Locate the cell with the specified text and output its [x, y] center coordinate. 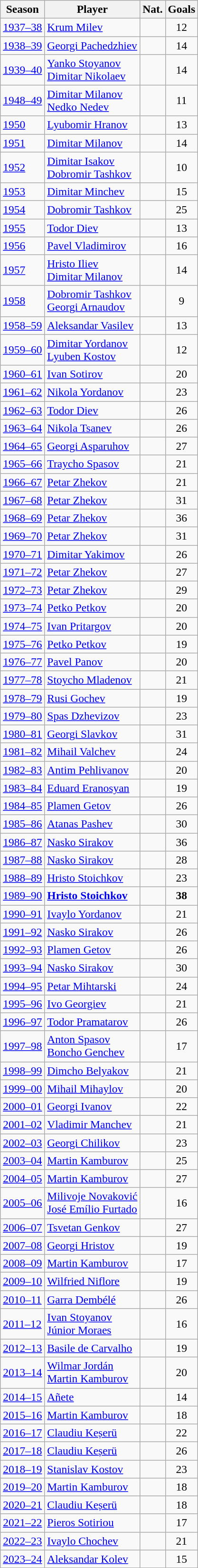
Georgi Pachedzhiev [92, 45]
1981–82 [23, 752]
Petar Mihtarski [92, 986]
1939–40 [23, 69]
1996–97 [23, 1022]
1993–94 [23, 968]
Atanas Pashev [92, 824]
1967–68 [23, 500]
1989–90 [23, 896]
2012–13 [23, 1348]
38 [181, 896]
1987–88 [23, 860]
2002–03 [23, 1142]
1992–93 [23, 950]
Ivan Sotirov [92, 374]
2015–16 [23, 1415]
10 [181, 167]
1988–89 [23, 878]
1997–98 [23, 1046]
1962–63 [23, 410]
1966–67 [23, 482]
Georgi Chilikov [92, 1142]
1948–49 [23, 101]
Dimitar Milanov Nedko Nedev [92, 101]
29 [181, 590]
1985–86 [23, 824]
1961–62 [23, 392]
Georgi Slavkov [92, 734]
1953 [23, 191]
1977–78 [23, 680]
2004–05 [23, 1178]
1980–81 [23, 734]
9 [181, 301]
Rusi Gochev [92, 698]
2003–04 [23, 1160]
2000–01 [23, 1106]
Mihail Valchev [92, 752]
1950 [23, 125]
Stoycho Mladenov [92, 680]
2019–20 [23, 1487]
Eduard Eranosyan [92, 788]
Dobromir Tashkov Georgi Arnaudov [92, 301]
2005–06 [23, 1203]
Antim Pehlivanov [92, 770]
2014–15 [23, 1397]
1969–70 [23, 536]
Dimitar Yordanov Lyuben Kostov [92, 350]
2007–08 [23, 1245]
Hristo Iliev Dimitar Milanov [92, 270]
1972–73 [23, 590]
1937–38 [23, 27]
Pieros Sotiriou [92, 1523]
1999–00 [23, 1089]
Nikola Yordanov [92, 392]
2021–22 [23, 1523]
Pavel Vladimirov [92, 246]
Basile de Carvalho [92, 1348]
1976–77 [23, 662]
1955 [23, 228]
Garra Dembélé [92, 1299]
1986–87 [23, 842]
Dimitar Yakimov [92, 554]
1958–59 [23, 325]
2022–23 [23, 1541]
2018–19 [23, 1469]
1983–84 [23, 788]
2013–14 [23, 1373]
Ivaylo Chochev [92, 1541]
Añete [92, 1397]
1951 [23, 143]
Player [92, 9]
Aleksandar Kolev [92, 1559]
1973–74 [23, 608]
2023–24 [23, 1559]
Season [23, 9]
Tsvetan Genkov [92, 1227]
Aleksandar Vasilev [92, 325]
Dimcho Belyakov [92, 1071]
Ivaylo Yordanov [92, 914]
1991–92 [23, 932]
1952 [23, 167]
Todor Pramatarov [92, 1022]
Traycho Spasov [92, 464]
2017–18 [23, 1451]
Wilmar Jordán Martin Kamburov [92, 1373]
Milivoje Novaković José Emílio Furtado [92, 1203]
1968–69 [23, 518]
Georgi Hristov [92, 1245]
1958 [23, 301]
1965–66 [23, 464]
Spas Dzhevizov [92, 716]
1954 [23, 209]
1984–85 [23, 806]
1998–99 [23, 1071]
11 [181, 101]
1960–61 [23, 374]
2016–17 [23, 1433]
Krum Milev [92, 27]
Nikola Tsanev [92, 428]
28 [181, 860]
Vladimir Manchev [92, 1124]
1959–60 [23, 350]
Dobromir Tashkov [92, 209]
1970–71 [23, 554]
Georgi Asparuhov [92, 446]
1964–65 [23, 446]
2010–11 [23, 1299]
1957 [23, 270]
1975–76 [23, 644]
Lyubomir Hranov [92, 125]
Nat. [153, 9]
Anton Spasov Boncho Genchev [92, 1046]
Stanislav Kostov [92, 1469]
2020–21 [23, 1505]
2008–09 [23, 1263]
Ivan Stoyanov Júnior Moraes [92, 1323]
Wilfried Niflore [92, 1281]
Pavel Panov [92, 662]
1971–72 [23, 572]
Dimitar Minchev [92, 191]
1994–95 [23, 986]
1974–75 [23, 626]
2009–10 [23, 1281]
1938–39 [23, 45]
Ivo Georgiev [92, 1004]
1995–96 [23, 1004]
Mihail Mihaylov [92, 1089]
2006–07 [23, 1227]
1956 [23, 246]
1990–91 [23, 914]
Goals [181, 9]
Georgi Ivanov [92, 1106]
Yanko Stoyanov Dimitar Nikolaev [92, 69]
2001–02 [23, 1124]
1982–83 [23, 770]
2011–12 [23, 1323]
Dimitar Isakov Dobromir Tashkov [92, 167]
Dimitar Milanov [92, 143]
1978–79 [23, 698]
1963–64 [23, 428]
1979–80 [23, 716]
Ivan Pritargov [92, 626]
